Determine the [X, Y] coordinate at the center of the cell enclosing the given text.  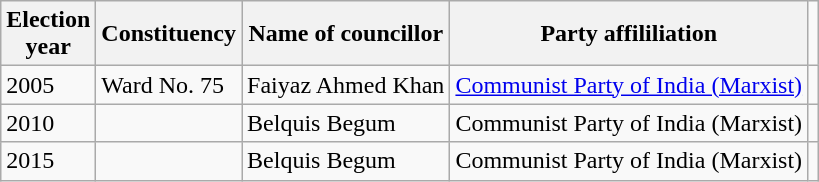
Ward No. 75 [169, 85]
Name of councillor [346, 34]
Party affililiation [629, 34]
Constituency [169, 34]
2005 [48, 85]
2010 [48, 123]
Election year [48, 34]
2015 [48, 161]
Faiyaz Ahmed Khan [346, 85]
